Return (x, y) of the center of cell containing provided text 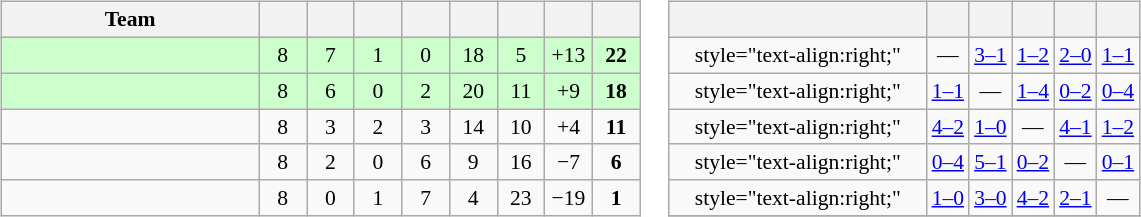
−7 (569, 162)
+4 (569, 127)
16 (521, 162)
5 (521, 55)
1–4 (1034, 91)
4 (473, 198)
4–1 (1076, 127)
Team (130, 20)
−19 (569, 198)
20 (473, 91)
14 (473, 127)
9 (473, 162)
22 (616, 55)
3–0 (990, 198)
2–0 (1076, 55)
23 (521, 198)
5–1 (990, 162)
3–1 (990, 55)
10 (521, 127)
0–1 (1118, 162)
2–1 (1076, 198)
+13 (569, 55)
+9 (569, 91)
